Search for the cell housing the specified text and yield its [X, Y] center coordinate. 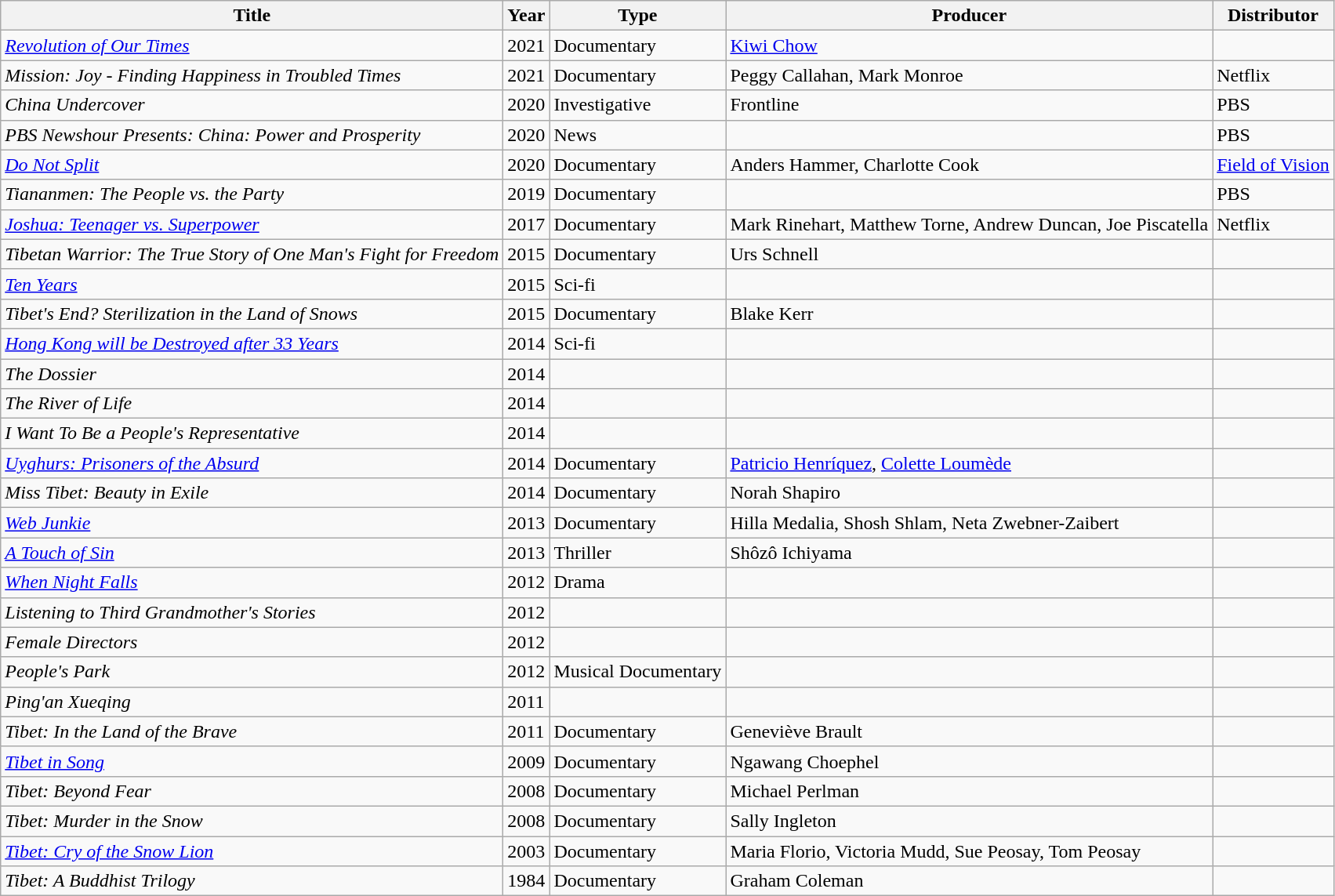
Kiwi Chow [969, 45]
Sally Ingleton [969, 821]
2003 [527, 851]
Blake Kerr [969, 314]
Field of Vision [1273, 165]
1984 [527, 881]
Michael Perlman [969, 791]
Graham Coleman [969, 881]
Urs Schnell [969, 254]
Female Directors [252, 642]
I Want To Be a People's Representative [252, 433]
Peggy Callahan, Mark Monroe [969, 75]
Distributor [1273, 16]
Tibetan Warrior: The True Story of One Man's Fight for Freedom [252, 254]
Thriller [638, 553]
Tibet: In the Land of the Brave [252, 731]
Hilla Medalia, Shosh Shlam, Neta Zwebner-Zaibert [969, 523]
When Night Falls [252, 582]
Do Not Split [252, 165]
Producer [969, 16]
Type [638, 16]
Frontline [969, 105]
Geneviève Brault [969, 731]
Musical Documentary [638, 672]
Anders Hammer, Charlotte Cook [969, 165]
Tibet: Cry of the Snow Lion [252, 851]
Tibet: Murder in the Snow [252, 821]
Ngawang Choephel [969, 761]
Ping'an Xueqing [252, 702]
Tibet: Beyond Fear [252, 791]
Ten Years [252, 284]
China Undercover [252, 105]
2009 [527, 761]
Web Junkie [252, 523]
Shôzô Ichiyama [969, 553]
Tiananmen: The People vs. the Party [252, 194]
Tibet: A Buddhist Trilogy [252, 881]
Year [527, 16]
Joshua: Teenager vs. Superpower [252, 224]
2019 [527, 194]
Drama [638, 582]
Mission: Joy - Finding Happiness in Troubled Times [252, 75]
A Touch of Sin [252, 553]
Maria Florio, Victoria Mudd, Sue Peosay, Tom Peosay [969, 851]
PBS Newshour Presents: China: Power and Prosperity [252, 135]
News [638, 135]
2017 [527, 224]
Hong Kong will be Destroyed after 33 Years [252, 343]
Miss Tibet: Beauty in Exile [252, 493]
Norah Shapiro [969, 493]
Listening to Third Grandmother's Stories [252, 612]
Mark Rinehart, Matthew Torne, Andrew Duncan, Joe Piscatella [969, 224]
Revolution of Our Times [252, 45]
Title [252, 16]
Uyghurs: Prisoners of the Absurd [252, 463]
People's Park [252, 672]
The Dossier [252, 374]
Investigative [638, 105]
Patricio Henríquez, Colette Loumède [969, 463]
Tibet's End? Sterilization in the Land of Snows [252, 314]
The River of Life [252, 404]
Tibet in Song [252, 761]
